Scan for the cell matching the given text and deliver its (x, y) coordinate at center. 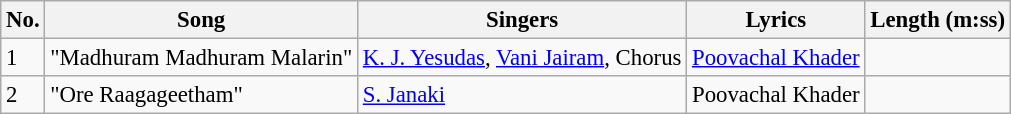
1 (23, 58)
"Madhuram Madhuram Malarin" (202, 58)
Length (m:ss) (938, 20)
Song (202, 20)
Singers (522, 20)
K. J. Yesudas, Vani Jairam, Chorus (522, 58)
2 (23, 95)
Lyrics (776, 20)
No. (23, 20)
S. Janaki (522, 95)
"Ore Raagageetham" (202, 95)
